Determine the [x, y] coordinate at the center of the cell enclosing the given text.  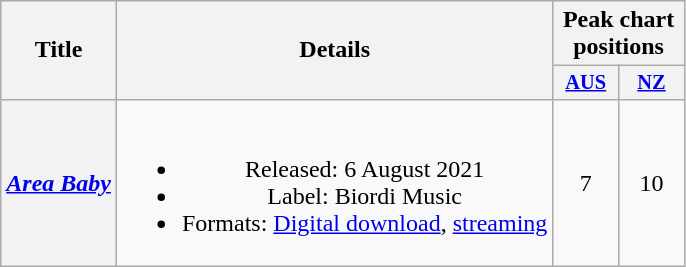
Released: 6 August 2021Label: Biordi Music Formats: Digital download, streaming [334, 182]
10 [652, 182]
7 [586, 182]
Area Baby [59, 182]
Peak chart positions [618, 34]
Title [59, 50]
NZ [652, 83]
AUS [586, 83]
Details [334, 50]
